Locate the cell with the specified text and output its (X, Y) center coordinate. 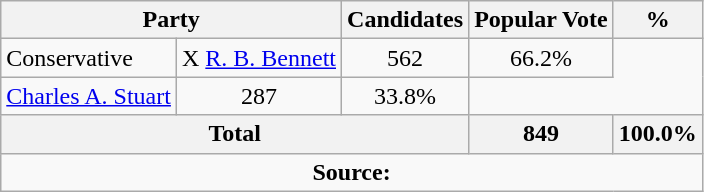
Popular Vote (542, 20)
100.0% (658, 134)
849 (542, 134)
Candidates (406, 20)
66.2% (542, 58)
Total (235, 134)
Conservative (89, 58)
33.8% (406, 96)
287 (258, 96)
Party (172, 20)
% (658, 20)
X R. B. Bennett (258, 58)
Charles A. Stuart (89, 96)
Source: (352, 172)
562 (406, 58)
